Search for the cell housing the specified text and yield its [x, y] center coordinate. 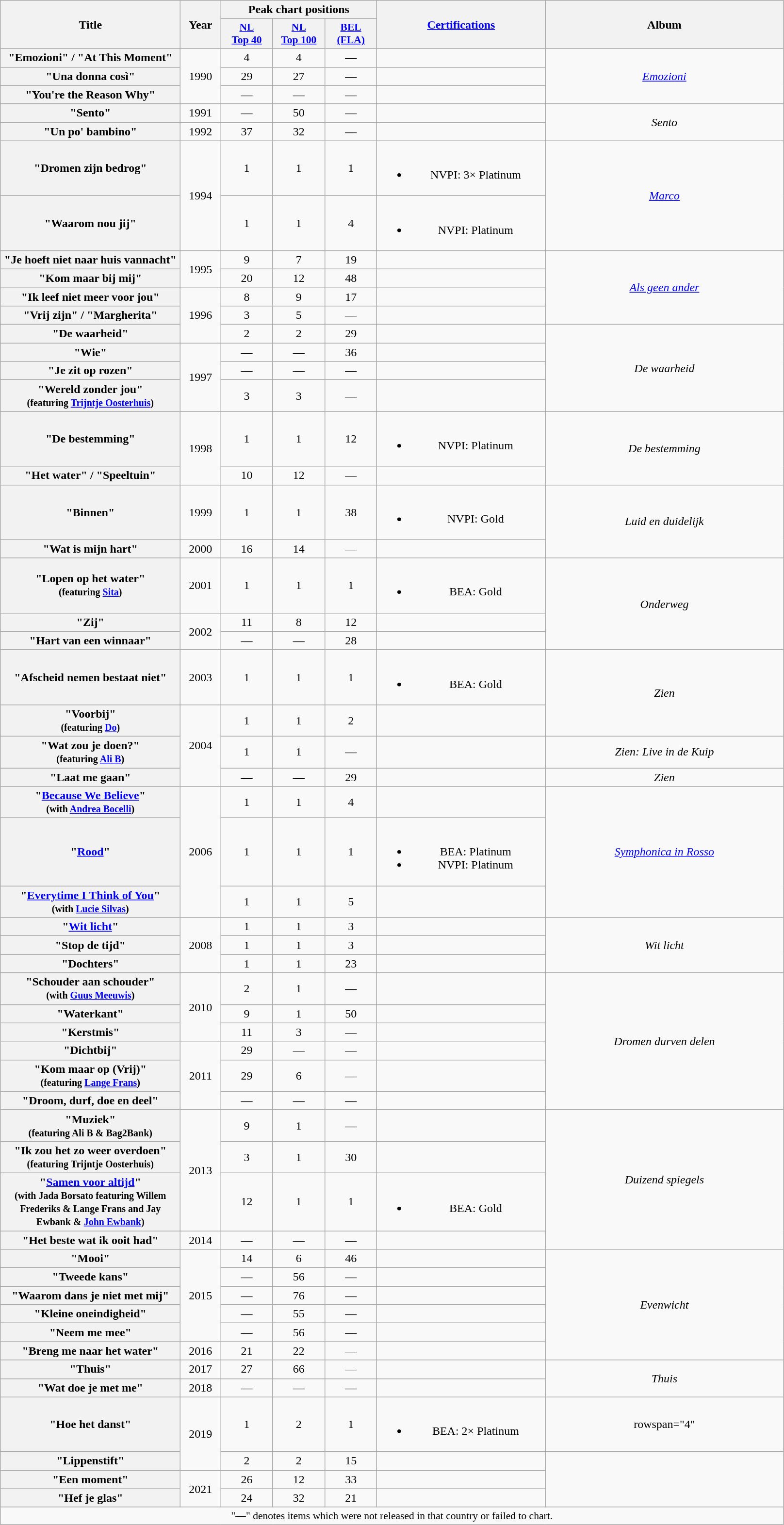
16 [246, 549]
"Breng me naar het water" [90, 1351]
36 [351, 352]
"Afscheid nemen bestaat niet" [90, 677]
NLTop 40 [246, 34]
Wit licht [665, 945]
1995 [201, 269]
28 [351, 640]
15 [351, 1461]
"Wit licht" [90, 927]
2008 [201, 945]
Thuis [665, 1378]
"Vrij zijn" / "Margherita" [90, 315]
"Lippenstift" [90, 1461]
BEL(FLA) [351, 34]
2017 [201, 1369]
"Schouder aan schouder"(with Guus Meeuwis) [90, 989]
"Emozioni" / "At This Moment" [90, 58]
"Ik leef niet meer voor jou" [90, 296]
BEA: PlatinumNVPI: Platinum [461, 852]
"Dochters" [90, 964]
1999 [201, 512]
"Een moment" [90, 1479]
Peak chart positions [299, 10]
2021 [201, 1489]
"Lopen op het water"(featuring Sita) [90, 585]
2011 [201, 1075]
1990 [201, 76]
2004 [201, 745]
17 [351, 296]
37 [246, 131]
"Una donna così" [90, 76]
Title [90, 24]
Onderweg [665, 604]
76 [299, 1295]
1992 [201, 131]
Evenwicht [665, 1305]
1997 [201, 377]
De waarheid [665, 368]
23 [351, 964]
"Hart van een winnaar" [90, 640]
BEA: 2× Platinum [461, 1425]
"Wat zou je doen?"(featuring Ali B) [90, 752]
"Everytime I Think of You"(with Lucie Silvas) [90, 902]
"Waarom dans je niet met mij" [90, 1295]
"Waterkant" [90, 1014]
2013 [201, 1170]
Certifications [461, 24]
2016 [201, 1351]
2010 [201, 1007]
"De waarheid" [90, 334]
"Waarom nou jij" [90, 223]
"Ik zou het zo weer overdoen"(featuring Trijntje Oosterhuis) [90, 1157]
rowspan="4" [665, 1425]
2015 [201, 1295]
"Sento" [90, 113]
2002 [201, 631]
"Stop de tijd" [90, 945]
"Thuis" [90, 1369]
"Wat doe je met me" [90, 1388]
"De bestemming" [90, 439]
48 [351, 278]
Year [201, 24]
38 [351, 512]
Sento [665, 122]
"Hoe het danst" [90, 1425]
66 [299, 1369]
Zien: Live in de Kuip [665, 752]
33 [351, 1479]
"Neem me mee" [90, 1332]
"Voorbij"(featuring Do) [90, 720]
Duizend spiegels [665, 1179]
2000 [201, 549]
2003 [201, 677]
Marco [665, 196]
NLTop 100 [299, 34]
"Dromen zijn bedrog" [90, 168]
"Samen voor altijd"(with Jada Borsato featuring Willem Frederiks & Lange Frans and Jay Ewbank & John Ewbank) [90, 1201]
"Droom, durf, doe en deel" [90, 1100]
"Wereld zonder jou"(featuring Trijntje Oosterhuis) [90, 396]
"Het beste wat ik ooit had" [90, 1240]
"Laat me gaan" [90, 777]
26 [246, 1479]
"Kom maar op (Vrij)"(featuring Lange Frans) [90, 1075]
24 [246, 1498]
"Zij" [90, 622]
2001 [201, 585]
22 [299, 1351]
55 [299, 1314]
"Hef je glas" [90, 1498]
"Tweede kans" [90, 1277]
"Je hoeft niet naar huis vannacht" [90, 260]
NVPI: 3× Platinum [461, 168]
"—" denotes items which were not released in that country or failed to chart. [392, 1516]
1991 [201, 113]
20 [246, 278]
"Je zit op rozen" [90, 371]
"Muziek"(featuring Ali B & Bag2Bank) [90, 1126]
46 [351, 1259]
"Binnen" [90, 512]
NVPI: Gold [461, 512]
2006 [201, 852]
Luid en duidelijk [665, 521]
"Wie" [90, 352]
Album [665, 24]
"Un po' bambino" [90, 131]
"Wat is mijn hart" [90, 549]
2019 [201, 1433]
1996 [201, 315]
Symphonica in Rosso [665, 852]
De bestemming [665, 448]
19 [351, 260]
1998 [201, 448]
30 [351, 1157]
"You're the Reason Why" [90, 95]
Als geen ander [665, 287]
7 [299, 260]
"Rood" [90, 852]
"Kleine oneindigheid" [90, 1314]
2014 [201, 1240]
2018 [201, 1388]
"Because We Believe"(with Andrea Bocelli) [90, 803]
Emozioni [665, 76]
Dromen durven delen [665, 1041]
10 [246, 476]
"Het water" / "Speeltuin" [90, 476]
"Mooi" [90, 1259]
"Dichtbij" [90, 1050]
"Kom maar bij mij" [90, 278]
"Kerstmis" [90, 1032]
1994 [201, 196]
